Output the [x, y] coordinate of the center of the cell containing the given text.  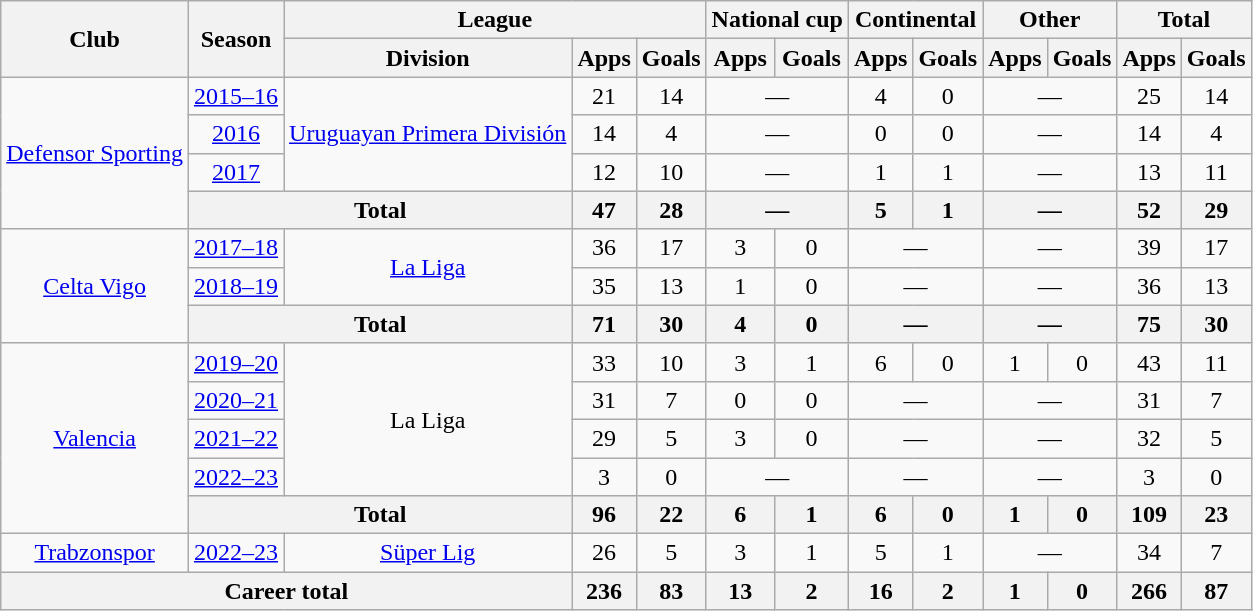
39 [1149, 248]
National cup [777, 20]
71 [604, 324]
2019–20 [236, 362]
87 [1216, 591]
Uruguayan Primera División [428, 134]
266 [1149, 591]
22 [671, 515]
Continental [915, 20]
34 [1149, 553]
League [496, 20]
Other [1050, 20]
2016 [236, 134]
Defensor Sporting [95, 153]
109 [1149, 515]
32 [1149, 438]
Division [428, 58]
2017 [236, 172]
Club [95, 39]
28 [671, 210]
21 [604, 96]
12 [604, 172]
Trabzonspor [95, 553]
Season [236, 39]
25 [1149, 96]
2015–16 [236, 96]
26 [604, 553]
47 [604, 210]
16 [880, 591]
2017–18 [236, 248]
52 [1149, 210]
75 [1149, 324]
2018–19 [236, 286]
2021–22 [236, 438]
236 [604, 591]
35 [604, 286]
23 [1216, 515]
83 [671, 591]
43 [1149, 362]
Valencia [95, 438]
Süper Lig [428, 553]
33 [604, 362]
96 [604, 515]
Career total [286, 591]
2020–21 [236, 400]
Celta Vigo [95, 286]
